Scan for the cell matching the given text and deliver its (x, y) coordinate at center. 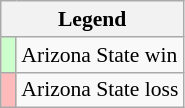
Legend (92, 19)
Arizona State loss (100, 90)
Arizona State win (100, 55)
